Capture the cell that displays the provided text and extract its (x, y) central coordinate. 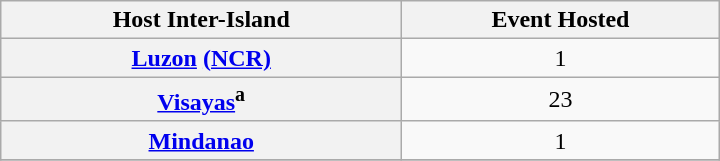
Host Inter-Island (202, 20)
Luzon (NCR) (202, 58)
Event Hosted (561, 20)
Visayasa (202, 100)
23 (561, 100)
Mindanao (202, 140)
